Return [X, Y] of the center of cell containing provided text 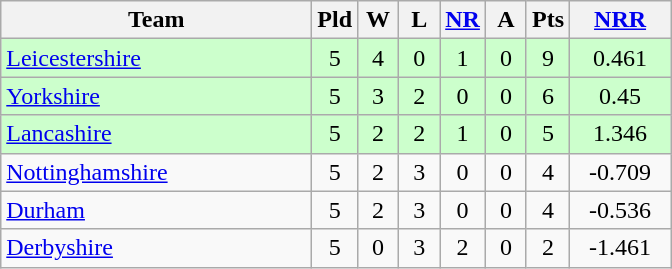
0.461 [620, 58]
-1.461 [620, 248]
Pts [548, 20]
Lancashire [156, 134]
Durham [156, 210]
NR [463, 20]
NRR [620, 20]
Yorkshire [156, 96]
9 [548, 58]
Team [156, 20]
W [378, 20]
Nottinghamshire [156, 172]
A [506, 20]
Pld [335, 20]
6 [548, 96]
-0.709 [620, 172]
1.346 [620, 134]
-0.536 [620, 210]
0.45 [620, 96]
Derbyshire [156, 248]
Leicestershire [156, 58]
L [420, 20]
